Return the [X, Y] coordinate for the center point of the cell that contains the specified text.  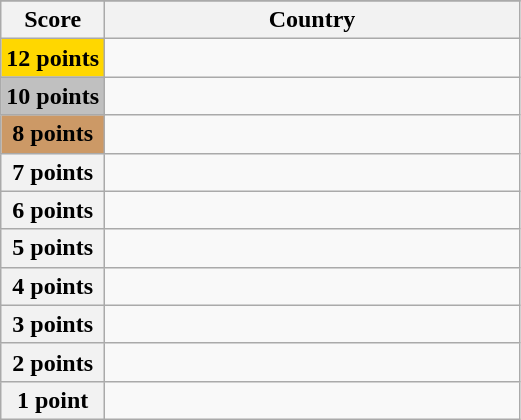
10 points [53, 96]
5 points [53, 248]
Country [312, 20]
4 points [53, 286]
7 points [53, 172]
8 points [53, 134]
3 points [53, 324]
1 point [53, 400]
12 points [53, 58]
Score [53, 20]
2 points [53, 362]
6 points [53, 210]
